Search for the cell housing the specified text and yield its [X, Y] center coordinate. 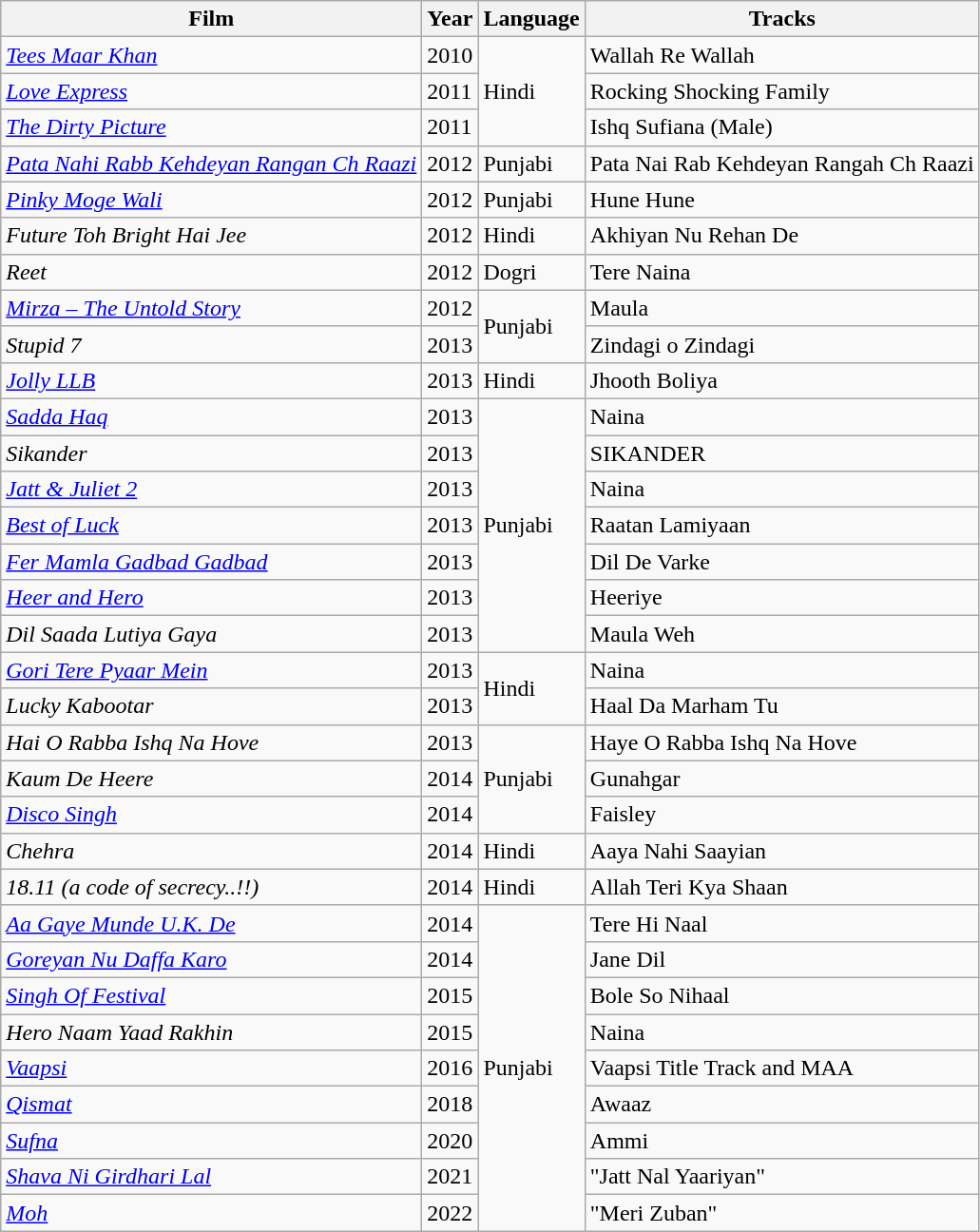
Tere Naina [781, 272]
Year [451, 19]
Hai O Rabba Ishq Na Hove [211, 742]
Sufna [211, 1141]
Fer Mamla Gadbad Gadbad [211, 562]
Ishq Sufiana (Male) [781, 127]
Zindagi o Zindagi [781, 344]
Wallah Re Wallah [781, 55]
Qismat [211, 1105]
Pinky Moge Wali [211, 200]
Future Toh Bright Hai Jee [211, 236]
SIKANDER [781, 453]
Mirza – The Untold Story [211, 308]
Stupid 7 [211, 344]
Jatt & Juliet 2 [211, 490]
Jane Dil [781, 959]
Gunahgar [781, 779]
Haye O Rabba Ishq Na Hove [781, 742]
The Dirty Picture [211, 127]
Love Express [211, 91]
Sikander [211, 453]
Ammi [781, 1141]
Dil De Varke [781, 562]
Hune Hune [781, 200]
Dil Saada Lutiya Gaya [211, 634]
Hero Naam Yaad Rakhin [211, 1031]
Film [211, 19]
Rocking Shocking Family [781, 91]
Gori Tere Pyaar Mein [211, 670]
Reet [211, 272]
2010 [451, 55]
2021 [451, 1177]
Maula Weh [781, 634]
Pata Nahi Rabb Kehdeyan Rangan Ch Raazi [211, 164]
Singh Of Festival [211, 995]
Tees Maar Khan [211, 55]
2016 [451, 1068]
Sadda Haq [211, 416]
Akhiyan Nu Rehan De [781, 236]
Language [531, 19]
Dogri [531, 272]
Heeriye [781, 598]
Faisley [781, 815]
Awaaz [781, 1105]
"Jatt Nal Yaariyan" [781, 1177]
Disco Singh [211, 815]
Heer and Hero [211, 598]
Vaapsi Title Track and MAA [781, 1068]
Jolly LLB [211, 380]
Moh [211, 1213]
Aa Gaye Munde U.K. De [211, 923]
Pata Nai Rab Kehdeyan Rangah Ch Raazi [781, 164]
2018 [451, 1105]
Bole So Nihaal [781, 995]
2020 [451, 1141]
Tracks [781, 19]
Allah Teri Kya Shaan [781, 887]
Raatan Lamiyaan [781, 526]
Lucky Kabootar [211, 706]
"Meri Zuban" [781, 1213]
18.11 (a code of secrecy..!!) [211, 887]
Vaapsi [211, 1068]
Chehra [211, 851]
Kaum De Heere [211, 779]
Tere Hi Naal [781, 923]
Aaya Nahi Saayian [781, 851]
Best of Luck [211, 526]
2022 [451, 1213]
Maula [781, 308]
Shava Ni Girdhari Lal [211, 1177]
Goreyan Nu Daffa Karo [211, 959]
Haal Da Marham Tu [781, 706]
Jhooth Boliya [781, 380]
